Extract the [x, y] coordinate from the center of the cell holding the provided text.  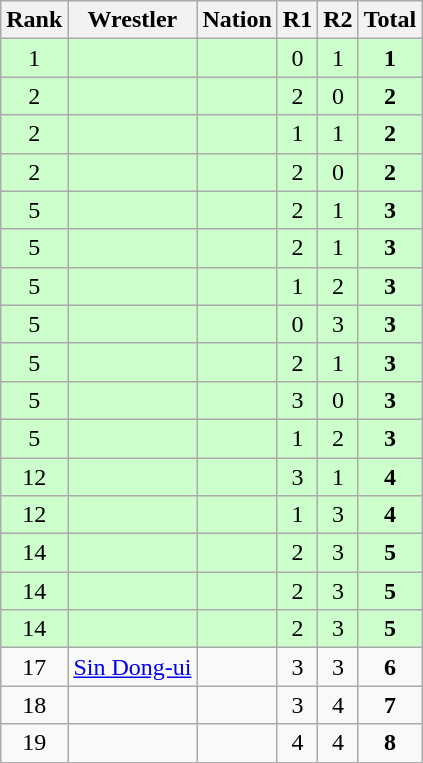
Nation [237, 20]
6 [390, 667]
R2 [338, 20]
8 [390, 743]
Rank [34, 20]
18 [34, 705]
Total [390, 20]
Wrestler [132, 20]
7 [390, 705]
19 [34, 743]
17 [34, 667]
Sin Dong-ui [132, 667]
R1 [297, 20]
